Pinpoint the cell where the given text exists, returning its (X, Y) midpoint coordinate. 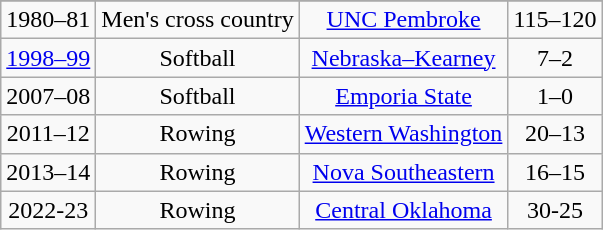
Central Oklahoma (404, 210)
2007–08 (48, 96)
7–2 (555, 58)
Nova Southeastern (404, 172)
Nebraska–Kearney (404, 58)
20–13 (555, 134)
Western Washington (404, 134)
2011–12 (48, 134)
UNC Pembroke (404, 20)
30-25 (555, 210)
1980–81 (48, 20)
1–0 (555, 96)
1998–99 (48, 58)
115–120 (555, 20)
16–15 (555, 172)
Men's cross country (198, 20)
2022-23 (48, 210)
Emporia State (404, 96)
2013–14 (48, 172)
